Find where the given text appears and provide that cell's center as [x, y] coordinate. 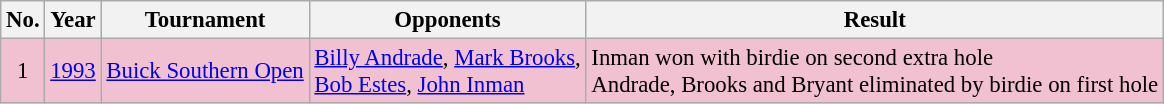
Tournament [205, 20]
1 [23, 72]
Buick Southern Open [205, 72]
Result [874, 20]
Year [73, 20]
No. [23, 20]
Billy Andrade, Mark Brooks, Bob Estes, John Inman [448, 72]
1993 [73, 72]
Inman won with birdie on second extra holeAndrade, Brooks and Bryant eliminated by birdie on first hole [874, 72]
Opponents [448, 20]
